Identify which cell holds the provided text, then report its [X, Y] central coordinate. 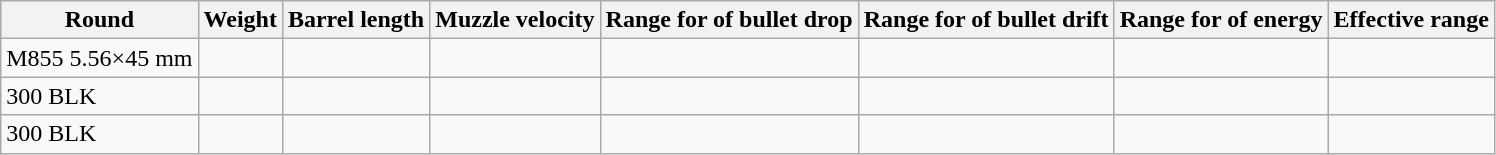
Round [100, 20]
Range for of bullet drop [729, 20]
Effective range [1411, 20]
Barrel length [356, 20]
M855 5.56×45 mm [100, 58]
Range for of energy [1221, 20]
Weight [240, 20]
Range for of bullet drift [986, 20]
Muzzle velocity [515, 20]
